Detect which cell encompasses the target text, then output its (x, y) center coordinate. 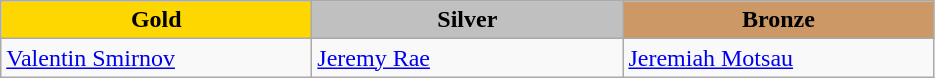
Bronze (778, 20)
Jeremy Rae (468, 58)
Jeremiah Motsau (778, 58)
Valentin Smirnov (156, 58)
Silver (468, 20)
Gold (156, 20)
